Locate the cell with the specified text and output its [X, Y] center coordinate. 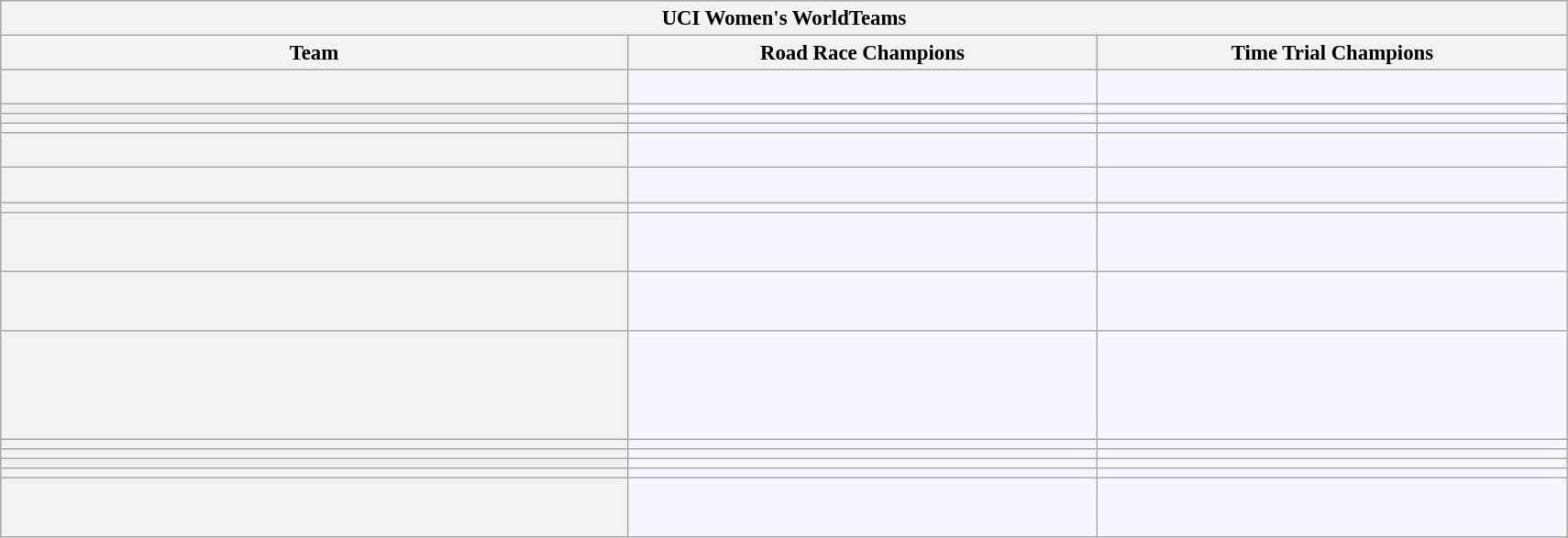
Team [314, 53]
Road Race Champions [862, 53]
Time Trial Champions [1333, 53]
UCI Women's WorldTeams [784, 18]
